Determine the (x, y) coordinate at the center of the cell enclosing the given text.  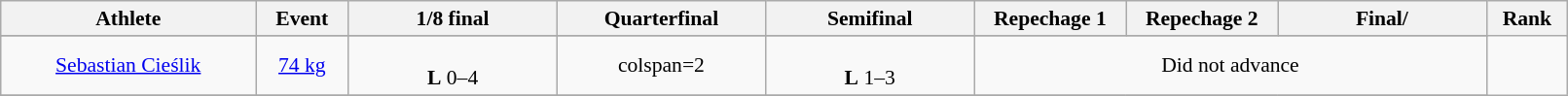
Repechage 1 (1050, 18)
Sebastian Cieślik (128, 66)
Athlete (128, 18)
Event (302, 18)
Did not advance (1230, 66)
1/8 final (453, 18)
74 kg (302, 66)
Quarterfinal (661, 18)
Semifinal (870, 18)
L 1–3 (870, 66)
colspan=2 (661, 66)
Repechage 2 (1202, 18)
Rank (1527, 18)
L 0–4 (453, 66)
Final/ (1382, 18)
